Locate the cell with the specified text and output its (X, Y) center coordinate. 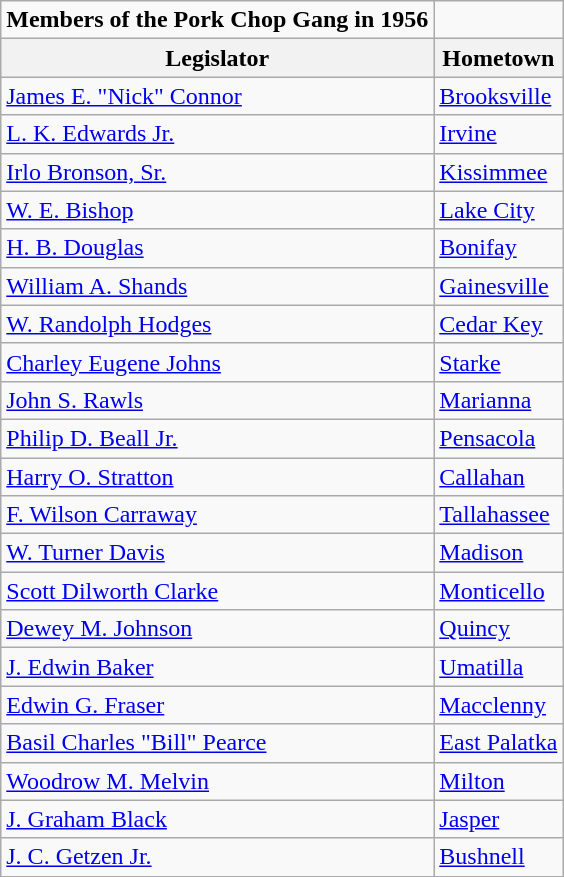
Irvine (498, 134)
J. C. Getzen Jr. (218, 857)
Philip D. Beall Jr. (218, 438)
Members of the Pork Chop Gang in 1956 (218, 20)
Basil Charles "Bill" Pearce (218, 743)
Scott Dilworth Clarke (218, 591)
Lake City (498, 210)
Brooksville (498, 96)
Legislator (218, 58)
F. Wilson Carraway (218, 515)
Bonifay (498, 248)
William A. Shands (218, 286)
W. Turner Davis (218, 553)
J. Graham Black (218, 819)
Marianna (498, 400)
L. K. Edwards Jr. (218, 134)
Starke (498, 362)
Quincy (498, 629)
Macclenny (498, 705)
H. B. Douglas (218, 248)
Milton (498, 781)
Edwin G. Fraser (218, 705)
Hometown (498, 58)
Cedar Key (498, 324)
John S. Rawls (218, 400)
Umatilla (498, 667)
Dewey M. Johnson (218, 629)
Gainesville (498, 286)
W. Randolph Hodges (218, 324)
James E. "Nick" Connor (218, 96)
Charley Eugene Johns (218, 362)
Irlo Bronson, Sr. (218, 172)
Woodrow M. Melvin (218, 781)
Monticello (498, 591)
Madison (498, 553)
Jasper (498, 819)
Harry O. Stratton (218, 477)
J. Edwin Baker (218, 667)
East Palatka (498, 743)
Callahan (498, 477)
Pensacola (498, 438)
W. E. Bishop (218, 210)
Bushnell (498, 857)
Tallahassee (498, 515)
Kissimmee (498, 172)
